Detect which cell encompasses the target text, then output its [X, Y] center coordinate. 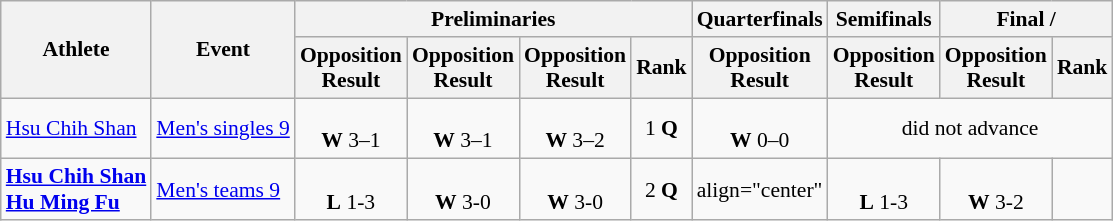
align="center" [760, 190]
did not advance [970, 128]
2 Q [662, 190]
Men's singles 9 [223, 128]
Event [223, 50]
Final / [1026, 19]
W 3-2 [996, 190]
Athlete [76, 50]
W 0–0 [760, 128]
Hsu Chih Shan Hu Ming Fu [76, 190]
Quarterfinals [760, 19]
Preliminaries [494, 19]
Men's teams 9 [223, 190]
W 3–2 [575, 128]
1 Q [662, 128]
Hsu Chih Shan [76, 128]
Semifinals [884, 19]
